Search for the cell housing the specified text and yield its [X, Y] center coordinate. 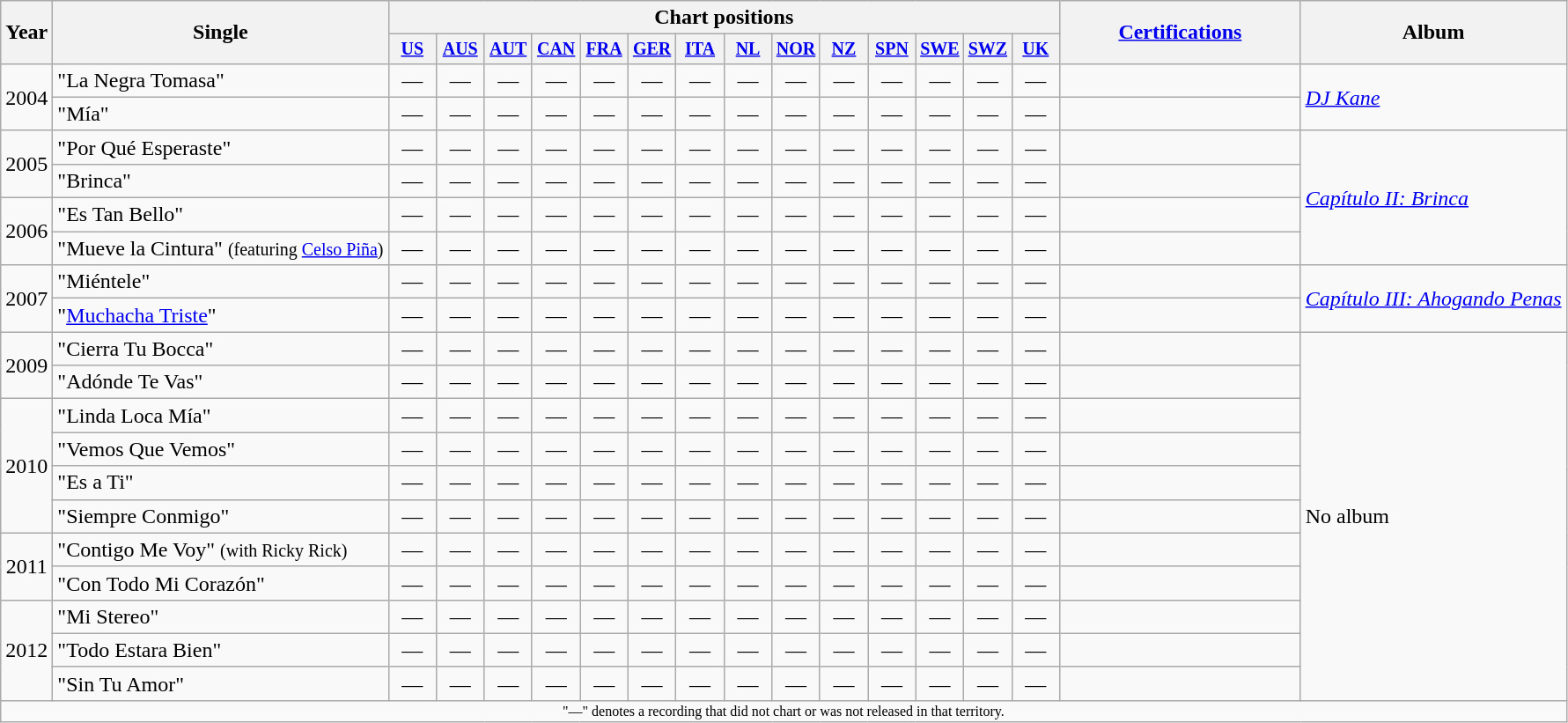
2009 [26, 365]
"Linda Loca Mía" [220, 416]
2007 [26, 299]
"Miéntele" [220, 282]
"Contigo Me Voy" (with Ricky Rick) [220, 550]
SWZ [988, 49]
"Todo Estara Bien" [220, 650]
Certifications [1181, 33]
"Mía" [220, 114]
2006 [26, 232]
SPN [892, 49]
"Muchacha Triste" [220, 315]
"Por Qué Esperaste" [220, 147]
"Es Tan Bello" [220, 215]
NL [747, 49]
2011 [26, 566]
DJ Kane [1433, 97]
Year [26, 33]
"Mi Stereo" [220, 616]
"Mueve la Cintura" (featuring Celso Piña) [220, 248]
AUS [460, 49]
GER [651, 49]
"Vemos Que Vemos" [220, 449]
"Es a Ti" [220, 483]
NZ [843, 49]
AUT [508, 49]
Capítulo III: Ahogando Penas [1433, 299]
ITA [700, 49]
"Sin Tu Amor" [220, 683]
"Siempre Conmigo" [220, 516]
"Cierra Tu Bocca" [220, 349]
2012 [26, 650]
"Con Todo Mi Corazón" [220, 583]
"Brinca" [220, 181]
Capítulo II: Brinca [1433, 197]
2004 [26, 97]
US [412, 49]
CAN [556, 49]
2010 [26, 466]
NOR [796, 49]
"—" denotes a recording that did not chart or was not released in that territory. [784, 711]
Single [220, 33]
"Adónde Te Vas" [220, 382]
SWE [939, 49]
2005 [26, 164]
UK [1035, 49]
"La Negra Tomasa" [220, 80]
Chart positions [724, 18]
No album [1433, 516]
FRA [604, 49]
Album [1433, 33]
